Return (x, y) of the center of cell containing provided text 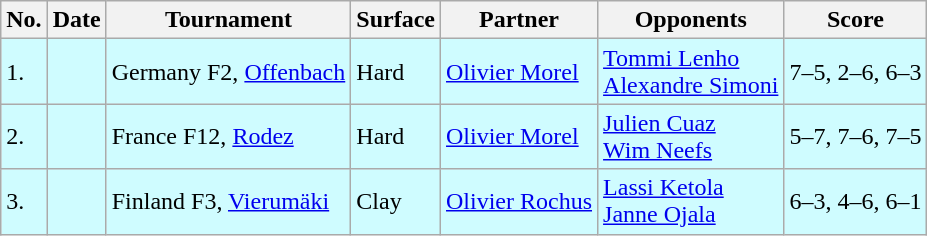
Surface (396, 20)
Julien Cuaz Wim Neefs (691, 136)
6–3, 4–6, 6–1 (856, 202)
7–5, 2–6, 6–3 (856, 72)
Partner (518, 20)
Opponents (691, 20)
2. (24, 136)
Lassi Ketola Janne Ojala (691, 202)
Tommi Lenho Alexandre Simoni (691, 72)
3. (24, 202)
Date (76, 20)
No. (24, 20)
Germany F2, Offenbach (228, 72)
France F12, Rodez (228, 136)
Score (856, 20)
5–7, 7–6, 7–5 (856, 136)
1. (24, 72)
Tournament (228, 20)
Olivier Rochus (518, 202)
Clay (396, 202)
Finland F3, Vierumäki (228, 202)
